Extract the [X, Y] coordinate from the center of the cell holding the provided text.  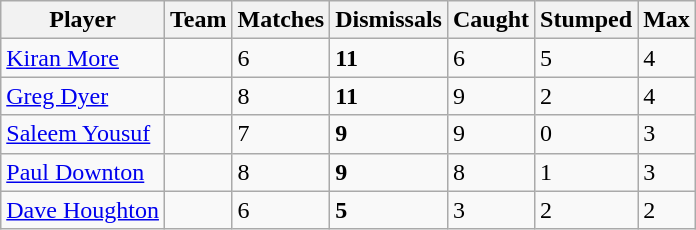
Saleem Yousuf [83, 134]
Matches [281, 20]
Kiran More [83, 58]
Paul Downton [83, 172]
Dismissals [389, 20]
1 [586, 172]
Stumped [586, 20]
Team [198, 20]
Player [83, 20]
Caught [490, 20]
7 [281, 134]
0 [586, 134]
Dave Houghton [83, 210]
Max [667, 20]
Greg Dyer [83, 96]
